Pinpoint the cell where the given text exists, returning its [x, y] midpoint coordinate. 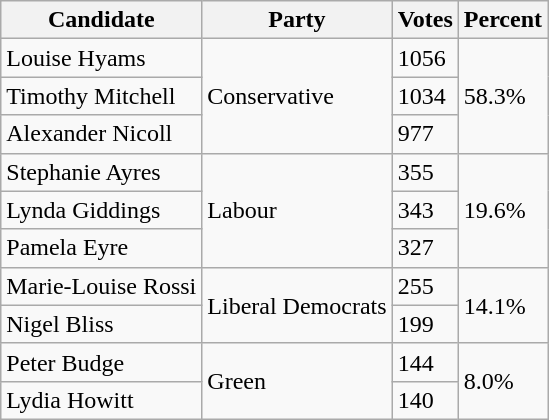
255 [425, 286]
343 [425, 210]
19.6% [502, 210]
Liberal Democrats [297, 305]
Candidate [102, 20]
Green [297, 381]
Alexander Nicoll [102, 134]
Votes [425, 20]
Louise Hyams [102, 58]
144 [425, 362]
Percent [502, 20]
355 [425, 172]
Lydia Howitt [102, 400]
327 [425, 248]
14.1% [502, 305]
Stephanie Ayres [102, 172]
Party [297, 20]
199 [425, 324]
977 [425, 134]
Nigel Bliss [102, 324]
1056 [425, 58]
140 [425, 400]
58.3% [502, 96]
Peter Budge [102, 362]
Marie-Louise Rossi [102, 286]
Timothy Mitchell [102, 96]
Lynda Giddings [102, 210]
Pamela Eyre [102, 248]
Labour [297, 210]
Conservative [297, 96]
8.0% [502, 381]
1034 [425, 96]
